Return the [x, y] coordinate for the center point of the cell that contains the specified text.  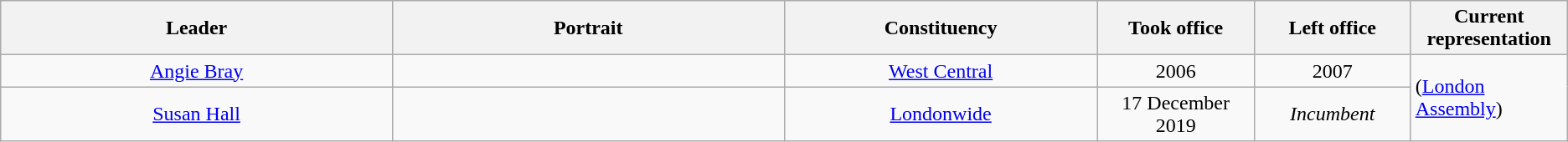
Constituency [941, 28]
(London Assembly) [1489, 99]
Incumbent [1332, 114]
Took office [1176, 28]
Angie Bray [197, 71]
Leader [197, 28]
Current representation [1489, 28]
17 December 2019 [1176, 114]
Susan Hall [197, 114]
2007 [1332, 71]
Portrait [588, 28]
Left office [1332, 28]
2006 [1176, 71]
Londonwide [941, 114]
West Central [941, 71]
